Identify which cell holds the provided text, then report its [x, y] central coordinate. 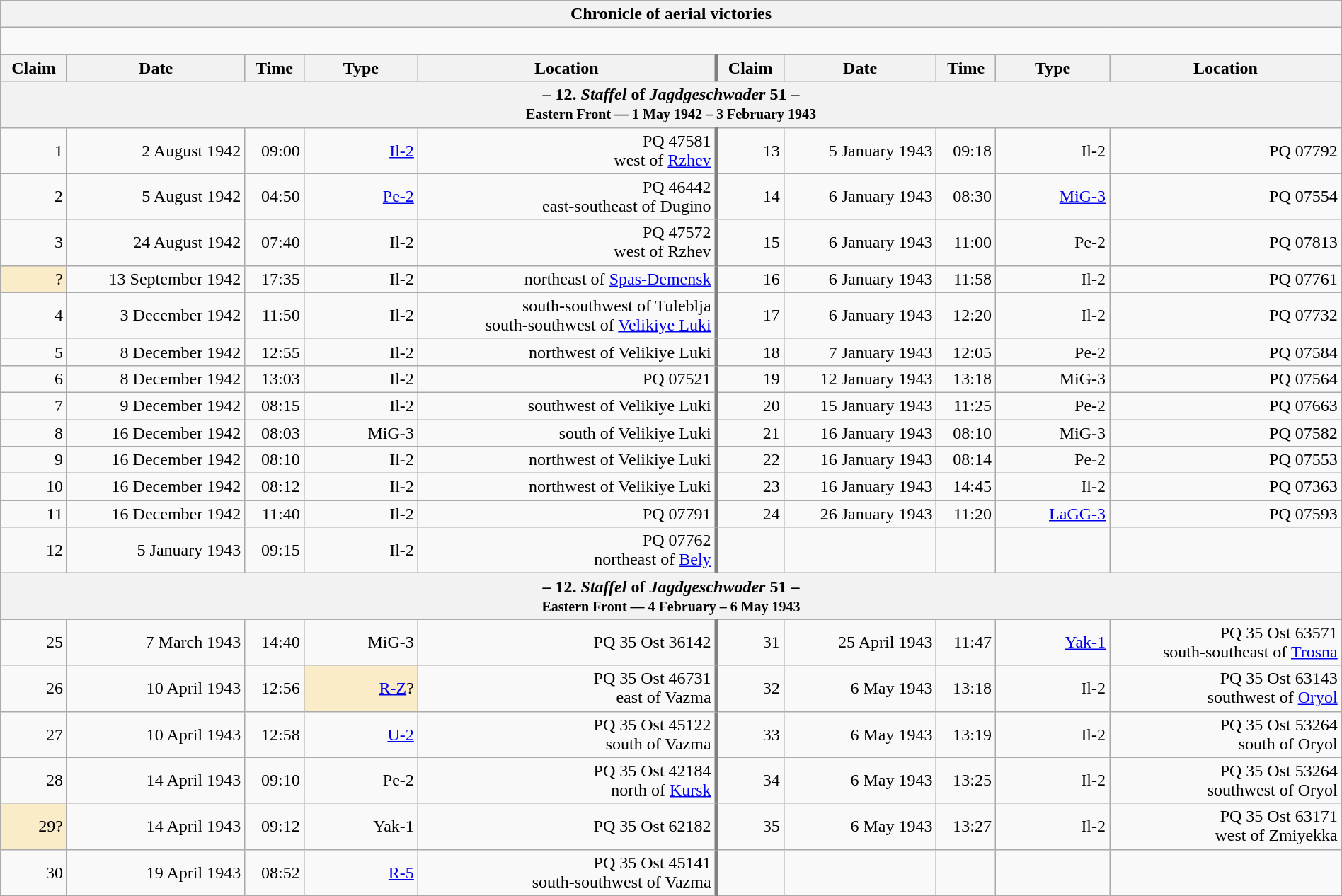
7 March 1943 [156, 643]
14 [750, 197]
27 [34, 735]
13:19 [966, 735]
28 [34, 780]
3 [34, 242]
09:15 [275, 551]
26 January 1943 [860, 514]
11:25 [966, 406]
R-Z? [361, 688]
25 April 1943 [860, 643]
PQ 07761 [1226, 279]
PQ 35 Ost 45122 south of Vazma [566, 735]
24 [750, 514]
PQ 35 Ost 63171 west of Zmiyekka [1226, 827]
13:27 [966, 827]
11:20 [966, 514]
2 [34, 197]
southwest of Velikiye Luki [566, 406]
PQ 07554 [1226, 197]
19 April 1943 [156, 872]
northeast of Spas-Demensk [566, 279]
2 August 1942 [156, 150]
12 [34, 551]
PQ 35 Ost 53264 southwest of Oryol [1226, 780]
PQ 07564 [1226, 379]
08:14 [966, 460]
15 January 1943 [860, 406]
PQ 35 Ost 45141 south-southwest of Vazma [566, 872]
? [34, 279]
12:55 [275, 352]
11:58 [966, 279]
PQ 07363 [1226, 487]
09:18 [966, 150]
south of Velikiye Luki [566, 432]
18 [750, 352]
08:15 [275, 406]
7 [34, 406]
5 August 1942 [156, 197]
PQ 47572 west of Rzhev [566, 242]
15 [750, 242]
PQ 07791 [566, 514]
PQ 07732 [1226, 316]
23 [750, 487]
12:58 [275, 735]
PQ 07663 [1226, 406]
8 [34, 432]
– 12. Staffel of Jagdgeschwader 51 –Eastern Front — 1 May 1942 – 3 February 1943 [671, 105]
08:52 [275, 872]
07:40 [275, 242]
3 December 1942 [156, 316]
12:56 [275, 688]
09:12 [275, 827]
PQ 35 Ost 46731 east of Vazma [566, 688]
– 12. Staffel of Jagdgeschwader 51 –Eastern Front — 4 February – 6 May 1943 [671, 596]
PQ 35 Ost 62182 [566, 827]
PQ 07584 [1226, 352]
04:50 [275, 197]
5 [34, 352]
13:03 [275, 379]
1 [34, 150]
09:00 [275, 150]
6 [34, 379]
11:40 [275, 514]
31 [750, 643]
PQ 35 Ost 63143 southwest of Oryol [1226, 688]
PQ 35 Ost 63571 south-southeast of Trosna [1226, 643]
12:05 [966, 352]
PQ 07792 [1226, 150]
20 [750, 406]
08:12 [275, 487]
17 [750, 316]
19 [750, 379]
29? [34, 827]
33 [750, 735]
PQ 07593 [1226, 514]
11 [34, 514]
12 January 1943 [860, 379]
PQ 46442 east-southeast of Dugino [566, 197]
17:35 [275, 279]
PQ 07813 [1226, 242]
08:30 [966, 197]
34 [750, 780]
LaGG-3 [1053, 514]
10 [34, 487]
25 [34, 643]
7 January 1943 [860, 352]
13 September 1942 [156, 279]
24 August 1942 [156, 242]
14:40 [275, 643]
9 [34, 460]
PQ 07553 [1226, 460]
PQ 35 Ost 42184 north of Kursk [566, 780]
08:03 [275, 432]
11:00 [966, 242]
13 [750, 150]
U-2 [361, 735]
9 December 1942 [156, 406]
35 [750, 827]
PQ 35 Ost 36142 [566, 643]
22 [750, 460]
30 [34, 872]
12:20 [966, 316]
PQ 07521 [566, 379]
PQ 07582 [1226, 432]
13:25 [966, 780]
south-southwest of Tuleblja south-southwest of Velikiye Luki [566, 316]
14:45 [966, 487]
21 [750, 432]
11:50 [275, 316]
PQ 35 Ost 53264 south of Oryol [1226, 735]
16 [750, 279]
4 [34, 316]
Chronicle of aerial victories [671, 14]
R-5 [361, 872]
PQ 47581 west of Rzhev [566, 150]
32 [750, 688]
26 [34, 688]
PQ 07762 northeast of Bely [566, 551]
11:47 [966, 643]
09:10 [275, 780]
